Provide the (X, Y) coordinate of the cell's center where the given text is located.  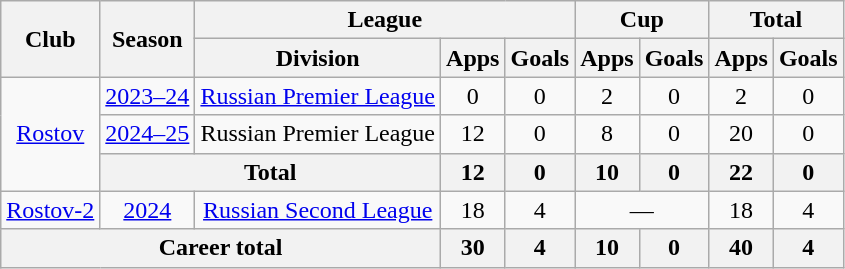
20 (741, 134)
8 (607, 134)
2024–25 (148, 134)
Russian Second League (318, 210)
Rostov-2 (50, 210)
2023–24 (148, 96)
Club (50, 39)
Career total (221, 248)
Season (148, 39)
Division (318, 58)
Cup (642, 20)
40 (741, 248)
2024 (148, 210)
— (642, 210)
30 (473, 248)
22 (741, 172)
League (385, 20)
Rostov (50, 134)
